Output the (X, Y) coordinate of the center of the cell containing the given text.  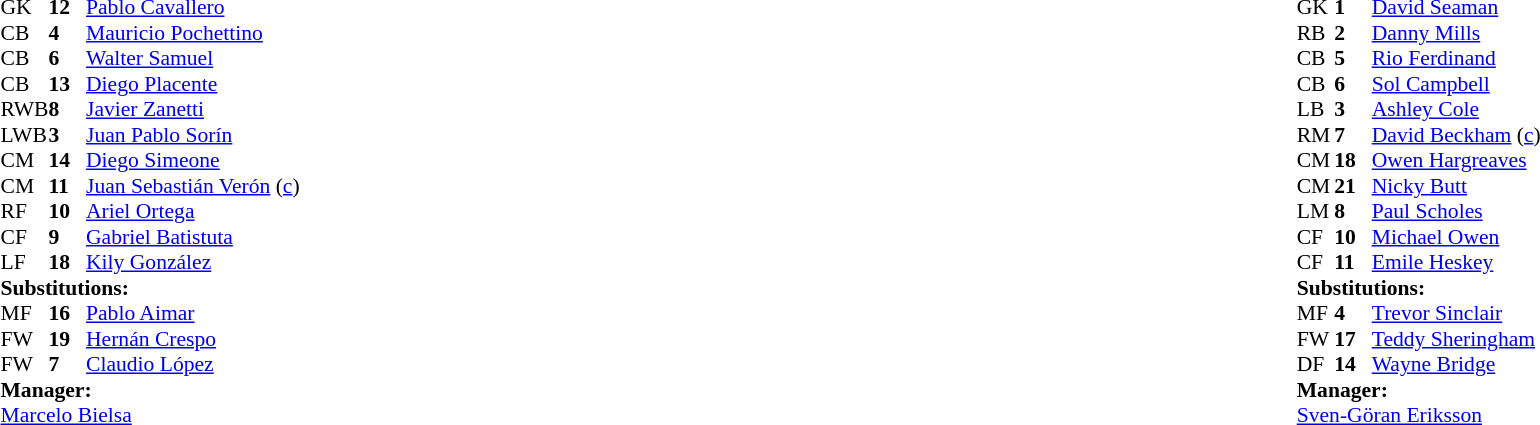
Juan Pablo Sorín (193, 135)
Mauricio Pochettino (193, 33)
LB (1316, 109)
Diego Placente (193, 84)
9 (67, 237)
RWB (24, 109)
LM (1316, 211)
Claudio López (193, 365)
Manager: (150, 390)
RM (1316, 135)
Walter Samuel (193, 59)
16 (67, 313)
Javier Zanetti (193, 109)
Gabriel Batistuta (193, 237)
DF (1316, 365)
Ariel Ortega (193, 211)
LWB (24, 135)
21 (1353, 186)
Diego Simeone (193, 161)
17 (1353, 339)
RB (1316, 33)
Hernán Crespo (193, 339)
Pablo Aimar (193, 313)
RF (24, 211)
19 (67, 339)
LF (24, 263)
Juan Sebastián Verón (c) (193, 186)
Kily González (193, 263)
2 (1353, 33)
13 (67, 84)
5 (1353, 59)
Substitutions: (150, 288)
